Capture the cell that displays the provided text and extract its [X, Y] central coordinate. 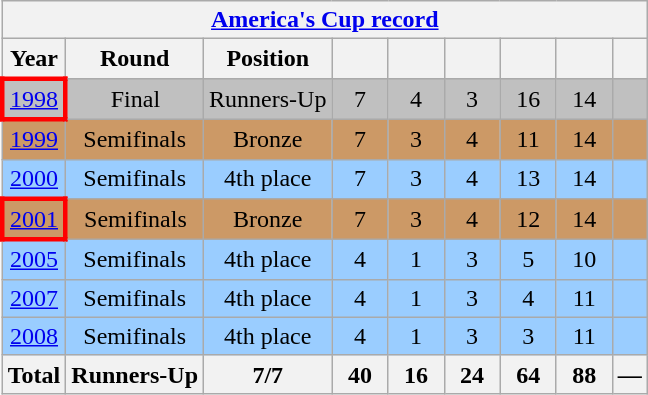
7/7 [268, 374]
Round [135, 59]
1998 [34, 98]
2007 [34, 298]
24 [472, 374]
40 [360, 374]
2000 [34, 179]
Final [135, 98]
13 [528, 179]
2008 [34, 336]
Year [34, 59]
64 [528, 374]
88 [584, 374]
Total [34, 374]
10 [584, 260]
America's Cup record [324, 20]
2005 [34, 260]
1999 [34, 139]
Position [268, 59]
12 [528, 220]
— [630, 374]
5 [528, 260]
2001 [34, 220]
